Return the (x, y) coordinate for the center point of the cell that contains the specified text.  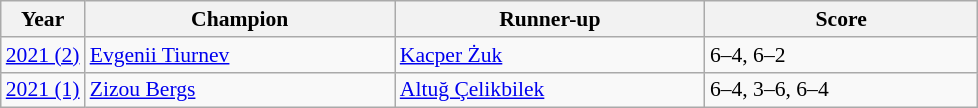
2021 (2) (43, 55)
2021 (1) (43, 90)
6–4, 3–6, 6–4 (842, 90)
Kacper Żuk (550, 55)
Evgenii Tiurnev (240, 55)
Runner-up (550, 19)
6–4, 6–2 (842, 55)
Zizou Bergs (240, 90)
Year (43, 19)
Champion (240, 19)
Score (842, 19)
Altuğ Çelikbilek (550, 90)
